Return [X, Y] of the center of cell containing provided text 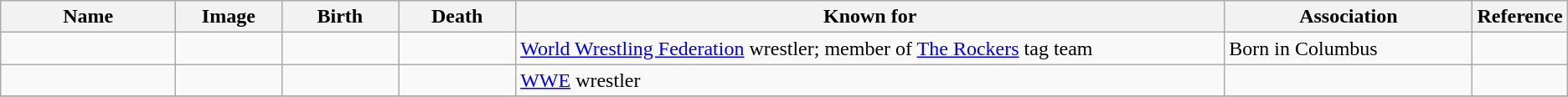
Image [229, 17]
Death [457, 17]
WWE wrestler [870, 80]
Born in Columbus [1349, 48]
Association [1349, 17]
Name [89, 17]
Reference [1519, 17]
Birth [340, 17]
World Wrestling Federation wrestler; member of The Rockers tag team [870, 48]
Known for [870, 17]
